Locate the cell with the specified text and output its (x, y) center coordinate. 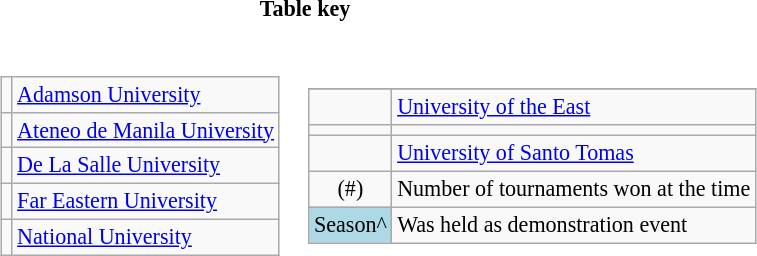
National University (146, 238)
De La Salle University (146, 166)
Far Eastern University (146, 202)
Number of tournaments won at the time (574, 189)
Was held as demonstration event (574, 225)
Ateneo de Manila University (146, 130)
Season^ (350, 225)
(#) (350, 189)
Adamson University (146, 94)
University of the East (574, 107)
University of Santo Tomas (574, 153)
